Determine the [x, y] coordinate at the center of the cell enclosing the given text.  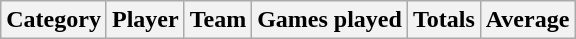
Category [54, 20]
Player [145, 20]
Team [218, 20]
Games played [330, 20]
Totals [444, 20]
Average [528, 20]
